Extract the (x, y) coordinate from the center of the cell holding the provided text.  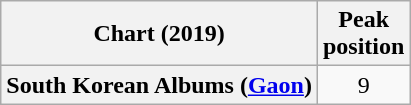
South Korean Albums (Gaon) (160, 85)
Chart (2019) (160, 34)
9 (363, 85)
Peakposition (363, 34)
